Determine the [x, y] coordinate at the center of the cell enclosing the given text.  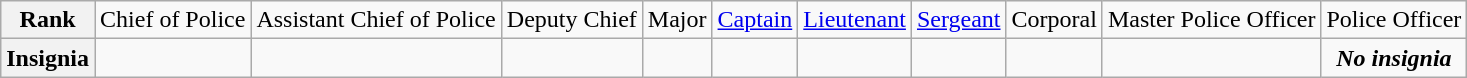
Assistant Chief of Police [376, 20]
Police Officer [1394, 20]
Master Police Officer [1212, 20]
Captain [755, 20]
Rank [48, 20]
Chief of Police [173, 20]
Deputy Chief [572, 20]
No insignia [1394, 58]
Lieutenant [855, 20]
Insignia [48, 58]
Corporal [1054, 20]
Major [677, 20]
Sergeant [958, 20]
